Detect which cell encompasses the target text, then output its (X, Y) center coordinate. 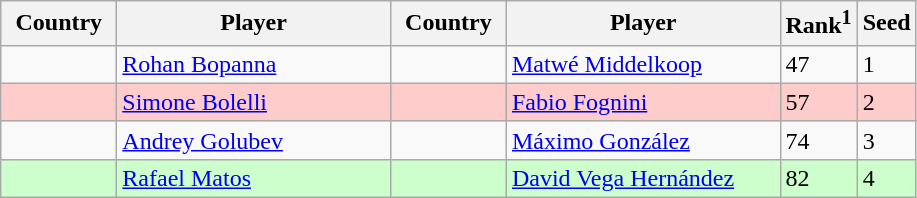
74 (818, 140)
Matwé Middelkoop (643, 64)
Rank1 (818, 24)
Máximo González (643, 140)
Rohan Bopanna (254, 64)
Andrey Golubev (254, 140)
47 (818, 64)
1 (886, 64)
2 (886, 102)
4 (886, 178)
57 (818, 102)
Simone Bolelli (254, 102)
3 (886, 140)
82 (818, 178)
David Vega Hernández (643, 178)
Seed (886, 24)
Fabio Fognini (643, 102)
Rafael Matos (254, 178)
